Extract the (x, y) coordinate from the center of the cell holding the provided text.  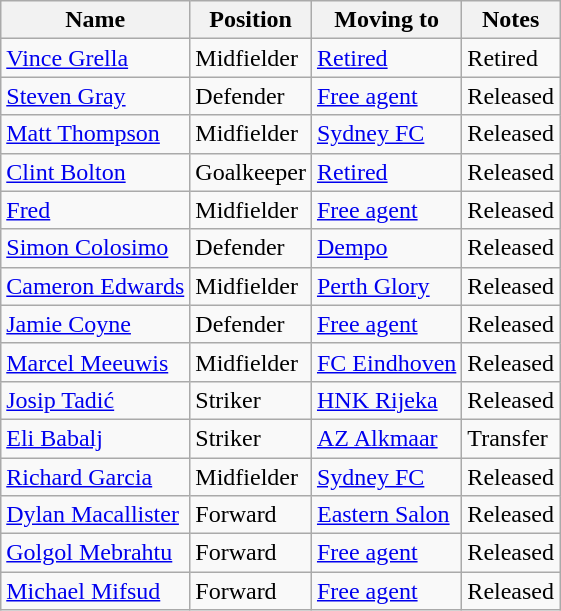
Richard Garcia (96, 477)
Eastern Salon (386, 515)
Matt Thompson (96, 134)
Transfer (511, 438)
Steven Gray (96, 96)
Simon Colosimo (96, 248)
Jamie Coyne (96, 324)
Josip Tadić (96, 400)
Cameron Edwards (96, 286)
HNK Rijeka (386, 400)
AZ Alkmaar (386, 438)
Goalkeeper (251, 172)
Eli Babalj (96, 438)
Position (251, 20)
Golgol Mebrahtu (96, 553)
Marcel Meeuwis (96, 362)
Moving to (386, 20)
Dempo (386, 248)
Fred (96, 210)
Clint Bolton (96, 172)
Perth Glory (386, 286)
Vince Grella (96, 58)
FC Eindhoven (386, 362)
Name (96, 20)
Michael Mifsud (96, 591)
Notes (511, 20)
Dylan Macallister (96, 515)
